Extract the (x, y) coordinate from the center of the cell holding the provided text.  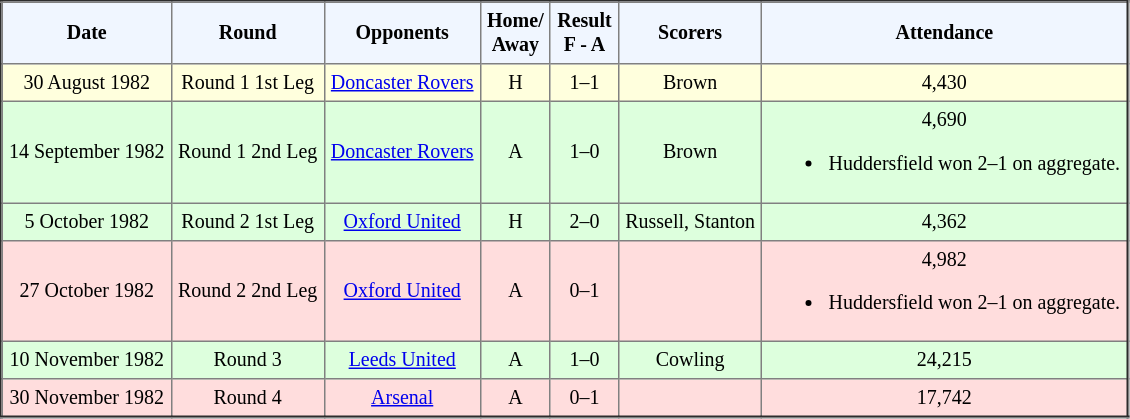
10 November 1982 (87, 361)
Round 1 2nd Leg (248, 152)
Home/Away (515, 33)
Date (87, 33)
2–0 (584, 222)
ResultF - A (584, 33)
27 October 1982 (87, 290)
4,362 (945, 222)
1–1 (584, 83)
Round 2 1st Leg (248, 222)
Cowling (690, 361)
30 November 1982 (87, 398)
14 September 1982 (87, 152)
Round (248, 33)
17,742 (945, 398)
Russell, Stanton (690, 222)
Round 4 (248, 398)
Attendance (945, 33)
4,982Huddersfield won 2–1 on aggregate. (945, 290)
Opponents (402, 33)
Round 3 (248, 361)
Scorers (690, 33)
Leeds United (402, 361)
4,430 (945, 83)
Round 2 2nd Leg (248, 290)
5 October 1982 (87, 222)
4,690Huddersfield won 2–1 on aggregate. (945, 152)
Arsenal (402, 398)
24,215 (945, 361)
Round 1 1st Leg (248, 83)
30 August 1982 (87, 83)
